Identify which cell holds the provided text, then report its (x, y) central coordinate. 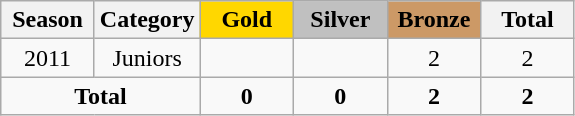
Juniors (147, 58)
Silver (341, 20)
Gold (247, 20)
Season (48, 20)
Category (147, 20)
2011 (48, 58)
Bronze (434, 20)
